Identify which cell holds the provided text, then report its [x, y] central coordinate. 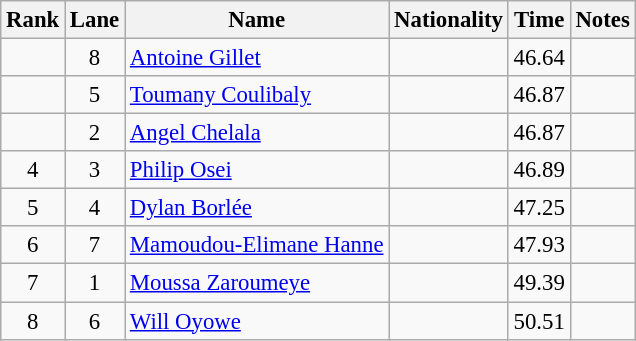
Notes [602, 20]
Mamoudou-Elimane Hanne [257, 245]
Time [539, 20]
Toumany Coulibaly [257, 95]
Moussa Zaroumeye [257, 283]
Rank [33, 20]
Lane [95, 20]
Will Oyowe [257, 321]
2 [95, 133]
1 [95, 283]
47.93 [539, 245]
Antoine Gillet [257, 58]
46.64 [539, 58]
Dylan Borlée [257, 208]
50.51 [539, 321]
46.89 [539, 170]
Angel Chelala [257, 133]
3 [95, 170]
47.25 [539, 208]
Philip Osei [257, 170]
49.39 [539, 283]
Nationality [448, 20]
Name [257, 20]
